Locate the cell with the specified text and output its [x, y] center coordinate. 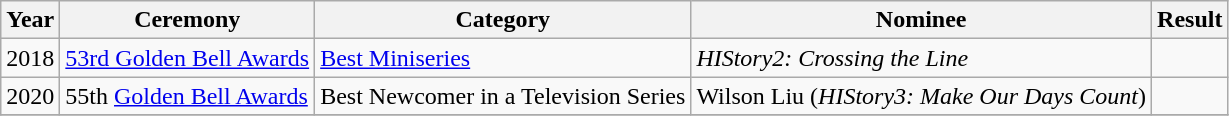
HIStory2: Crossing the Line [922, 58]
2020 [30, 96]
Ceremony [188, 20]
55th Golden Bell Awards [188, 96]
Result [1190, 20]
Category [503, 20]
53rd Golden Bell Awards [188, 58]
Year [30, 20]
2018 [30, 58]
Best Newcomer in a Television Series [503, 96]
Best Miniseries [503, 58]
Wilson Liu (HIStory3: Make Our Days Count) [922, 96]
Nominee [922, 20]
